Detect which cell encompasses the target text, then output its (X, Y) center coordinate. 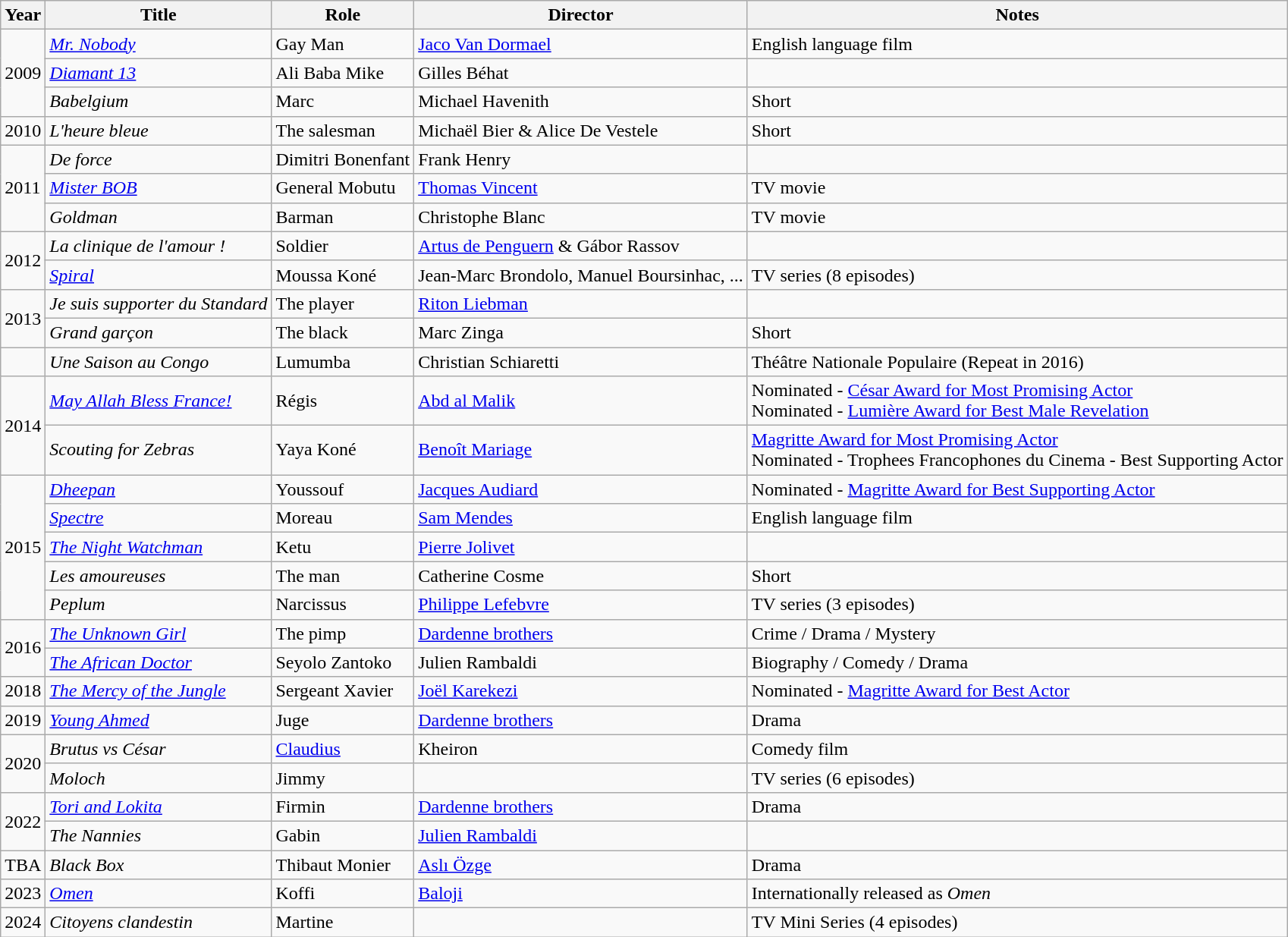
2015 (23, 547)
Moreau (343, 518)
Frank Henry (581, 159)
Marc (343, 102)
Marc Zinga (581, 332)
Moloch (159, 778)
Biography / Comedy / Drama (1017, 662)
Benoît Mariage (581, 451)
Koffi (343, 894)
Spectre (159, 518)
Jacques Audiard (581, 489)
Firmin (343, 807)
Dimitri Bonenfant (343, 159)
Je suis supporter du Standard (159, 303)
The man (343, 576)
Jimmy (343, 778)
2009 (23, 73)
Kheiron (581, 749)
2010 (23, 130)
The Unknown Girl (159, 634)
TV Mini Series (4 episodes) (1017, 923)
Moussa Koné (343, 275)
Babelgium (159, 102)
Scouting for Zebras (159, 451)
Youssouf (343, 489)
General Mobutu (343, 188)
Abd al Malik (581, 401)
Claudius (343, 749)
Nominated - César Award for Most Promising ActorNominated - Lumière Award for Best Male Revelation (1017, 401)
Soldier (343, 246)
TV series (3 episodes) (1017, 605)
Mr. Nobody (159, 44)
Régis (343, 401)
2019 (23, 720)
2016 (23, 648)
Une Saison au Congo (159, 362)
Jaco Van Dormael (581, 44)
Narcissus (343, 605)
TV series (8 episodes) (1017, 275)
Artus de Penguern & Gábor Rassov (581, 246)
Citoyens clandestin (159, 923)
2018 (23, 691)
Michaël Bier & Alice De Vestele (581, 130)
Seyolo Zantoko (343, 662)
Thibaut Monier (343, 864)
Jean-Marc Brondolo, Manuel Boursinhac, ... (581, 275)
Spiral (159, 275)
Martine (343, 923)
Gilles Béhat (581, 73)
The player (343, 303)
The pimp (343, 634)
May Allah Bless France! (159, 401)
Title (159, 15)
Ketu (343, 547)
Director (581, 15)
2014 (23, 426)
TBA (23, 864)
Tori and Lokita (159, 807)
Omen (159, 894)
Catherine Cosme (581, 576)
Baloji (581, 894)
2011 (23, 188)
Christian Schiaretti (581, 362)
Juge (343, 720)
The Mercy of the Jungle (159, 691)
L'heure bleue (159, 130)
De force (159, 159)
Nominated - Magritte Award for Best Actor (1017, 691)
The Night Watchman (159, 547)
Grand garçon (159, 332)
Riton Liebman (581, 303)
The salesman (343, 130)
Lumumba (343, 362)
Role (343, 15)
The Nannies (159, 835)
Notes (1017, 15)
Goldman (159, 217)
Thomas Vincent (581, 188)
2022 (23, 821)
Pierre Jolivet (581, 547)
TV series (6 episodes) (1017, 778)
Mister BOB (159, 188)
Christophe Blanc (581, 217)
Nominated - Magritte Award for Best Supporting Actor (1017, 489)
Sergeant Xavier (343, 691)
The African Doctor (159, 662)
Black Box (159, 864)
Aslı Özge (581, 864)
Year (23, 15)
Ali Baba Mike (343, 73)
Philippe Lefebvre (581, 605)
2023 (23, 894)
Diamant 13 (159, 73)
2020 (23, 763)
La clinique de l'amour ! (159, 246)
Crime / Drama / Mystery (1017, 634)
2012 (23, 260)
Gabin (343, 835)
Barman (343, 217)
Comedy film (1017, 749)
Dheepan (159, 489)
2024 (23, 923)
Michael Havenith (581, 102)
Yaya Koné (343, 451)
Théâtre Nationale Populaire (Repeat in 2016) (1017, 362)
Young Ahmed (159, 720)
2013 (23, 318)
Peplum (159, 605)
Brutus vs César (159, 749)
Internationally released as Omen (1017, 894)
Sam Mendes (581, 518)
Magritte Award for Most Promising ActorNominated - Trophees Francophones du Cinema - Best Supporting Actor (1017, 451)
The black (343, 332)
Les amoureuses (159, 576)
Joël Karekezi (581, 691)
Gay Man (343, 44)
